Extract the (x, y) coordinate from the center of the cell holding the provided text.  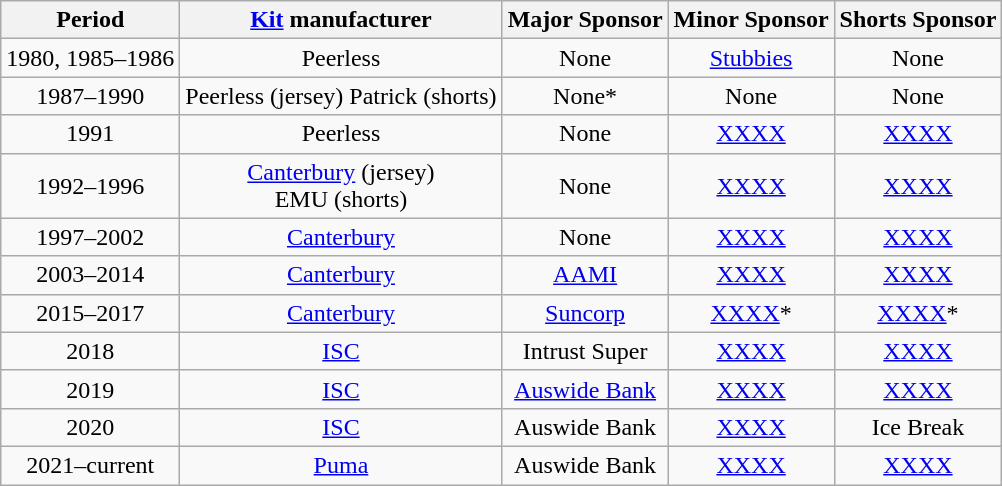
Stubbies (751, 58)
Intrust Super (585, 351)
1980, 1985–1986 (90, 58)
2021–current (90, 465)
Period (90, 20)
Canterbury (jersey)EMU (shorts) (341, 186)
None* (585, 96)
2003–2014 (90, 275)
Major Sponsor (585, 20)
Peerless (jersey) Patrick (shorts) (341, 96)
Kit manufacturer (341, 20)
1997–2002 (90, 237)
Puma (341, 465)
1992–1996 (90, 186)
Shorts Sponsor (918, 20)
AAMI (585, 275)
Suncorp (585, 313)
2020 (90, 427)
Minor Sponsor (751, 20)
1987–1990 (90, 96)
2019 (90, 389)
2015–2017 (90, 313)
1991 (90, 134)
Ice Break (918, 427)
2018 (90, 351)
